Scan for the cell matching the given text and deliver its [X, Y] coordinate at center. 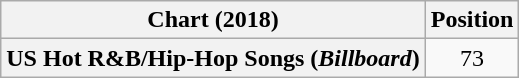
Position [472, 20]
Chart (2018) [213, 20]
US Hot R&B/Hip-Hop Songs (Billboard) [213, 58]
73 [472, 58]
